For the text-containing cell, return its midpoint in (X, Y) coordinate format. 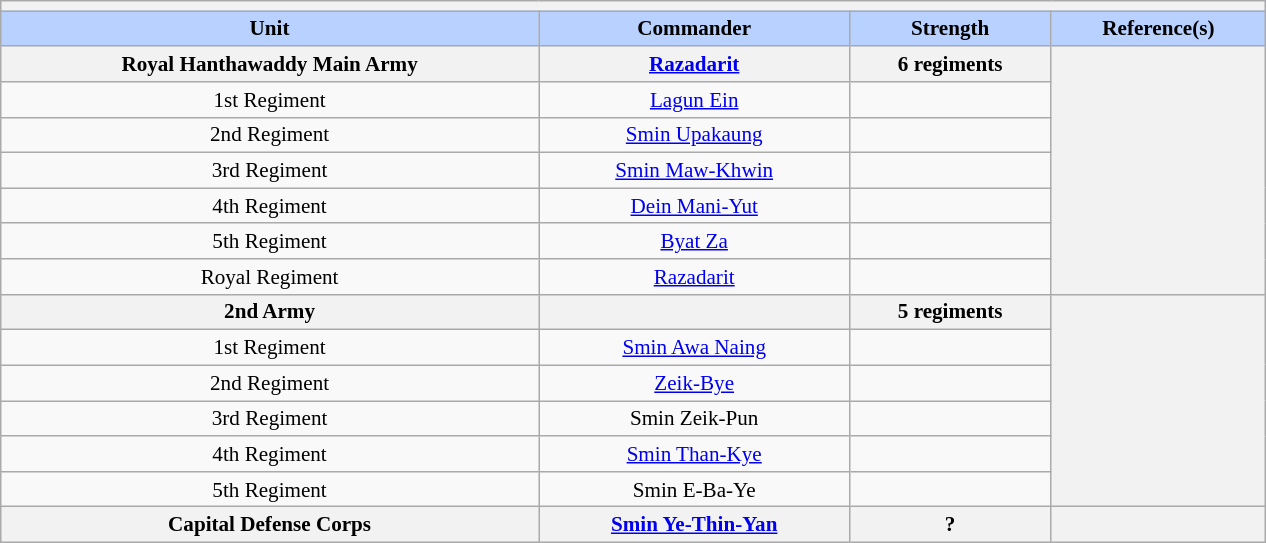
Lagun Ein (694, 100)
2nd Army (270, 312)
Zeik-Bye (694, 382)
Smin Than-Kye (694, 454)
Byat Za (694, 240)
Smin Upakaung (694, 134)
Reference(s) (1158, 28)
Unit (270, 28)
Commander (694, 28)
Strength (950, 28)
Smin Ye-Thin-Yan (694, 524)
Smin Maw-Khwin (694, 170)
Smin Awa Naing (694, 348)
6 regiments (950, 64)
5 regiments (950, 312)
? (950, 524)
Royal Regiment (270, 276)
Capital Defense Corps (270, 524)
Dein Mani-Yut (694, 206)
Royal Hanthawaddy Main Army (270, 64)
Smin Zeik-Pun (694, 418)
Smin E-Ba-Ye (694, 488)
